For the text-containing cell, return its midpoint in (x, y) coordinate format. 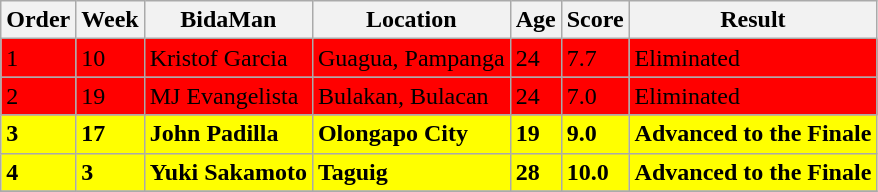
7.0 (595, 96)
Guagua, Pampanga (411, 58)
MJ Evangelista (228, 96)
17 (110, 134)
7.7 (595, 58)
Taguig (411, 172)
9.0 (595, 134)
4 (38, 172)
John Padilla (228, 134)
Age (536, 20)
Order (38, 20)
BidaMan (228, 20)
Olongapo City (411, 134)
Kristof Garcia (228, 58)
2 (38, 96)
28 (536, 172)
Score (595, 20)
Yuki Sakamoto (228, 172)
Week (110, 20)
10 (110, 58)
Location (411, 20)
1 (38, 58)
Result (753, 20)
Bulakan, Bulacan (411, 96)
10.0 (595, 172)
